Detect which cell encompasses the target text, then output its [X, Y] center coordinate. 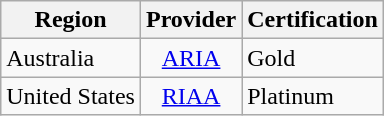
ARIA [190, 58]
Region [71, 20]
Gold [313, 58]
United States [71, 96]
Certification [313, 20]
Provider [190, 20]
Platinum [313, 96]
RIAA [190, 96]
Australia [71, 58]
